Pinpoint the cell where the given text exists, returning its (X, Y) midpoint coordinate. 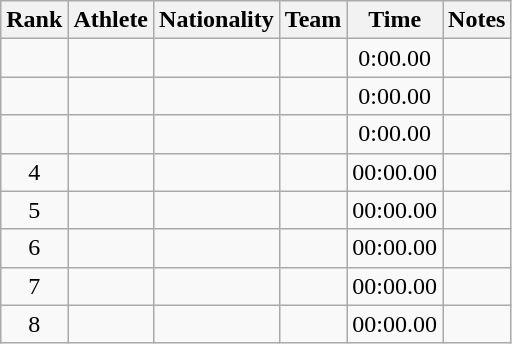
7 (34, 286)
5 (34, 210)
Rank (34, 20)
Notes (477, 20)
Athlete (111, 20)
Team (313, 20)
4 (34, 172)
Nationality (217, 20)
8 (34, 324)
6 (34, 248)
Time (395, 20)
